Identify which cell holds the provided text, then report its (x, y) central coordinate. 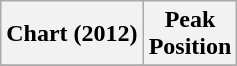
PeakPosition (190, 34)
Chart (2012) (72, 34)
